Find where the given text appears and provide that cell's center as (x, y) coordinate. 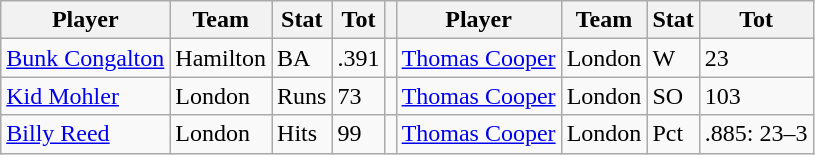
SO (673, 96)
73 (358, 96)
99 (358, 134)
.391 (358, 58)
103 (756, 96)
Bunk Congalton (86, 58)
Hamilton (221, 58)
Hits (302, 134)
BA (302, 58)
.885: 23–3 (756, 134)
23 (756, 58)
Billy Reed (86, 134)
Pct (673, 134)
Runs (302, 96)
W (673, 58)
Kid Mohler (86, 96)
